Capture the cell that displays the provided text and extract its (x, y) central coordinate. 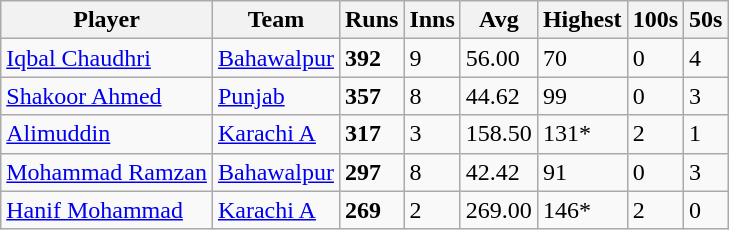
Punjab (276, 96)
Player (107, 20)
Alimuddin (107, 134)
269 (371, 210)
Runs (371, 20)
357 (371, 96)
Iqbal Chaudhri (107, 58)
131* (582, 134)
4 (706, 58)
99 (582, 96)
9 (432, 58)
297 (371, 172)
50s (706, 20)
146* (582, 210)
392 (371, 58)
Team (276, 20)
Hanif Mohammad (107, 210)
91 (582, 172)
100s (655, 20)
158.50 (498, 134)
56.00 (498, 58)
Mohammad Ramzan (107, 172)
Avg (498, 20)
70 (582, 58)
Inns (432, 20)
Shakoor Ahmed (107, 96)
44.62 (498, 96)
1 (706, 134)
42.42 (498, 172)
Highest (582, 20)
317 (371, 134)
269.00 (498, 210)
